Return (x, y) of the center of cell containing provided text 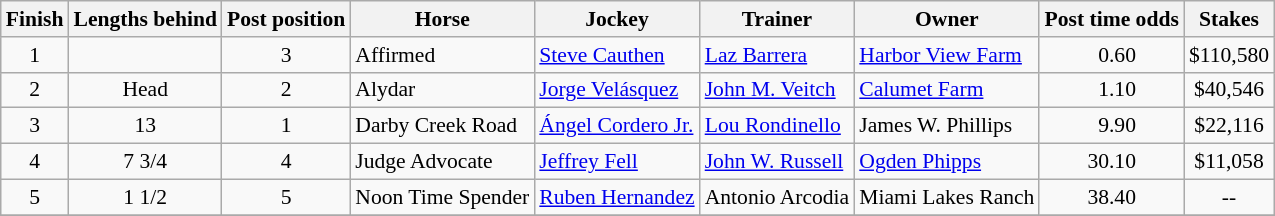
7 3/4 (144, 162)
38.40 (1111, 197)
Finish (35, 19)
Noon Time Spender (442, 197)
Judge Advocate (442, 162)
Horse (442, 19)
0.60 (1111, 55)
Laz Barrera (778, 55)
John M. Veitch (778, 90)
$11,058 (1229, 162)
Harbor View Farm (946, 55)
Ruben Hernandez (616, 197)
Jockey (616, 19)
Ogden Phipps (946, 162)
1 1/2 (144, 197)
James W. Phillips (946, 126)
Post position (286, 19)
9.90 (1111, 126)
-- (1229, 197)
Owner (946, 19)
Alydar (442, 90)
Steve Cauthen (616, 55)
Post time odds (1111, 19)
Jeffrey Fell (616, 162)
$110,580 (1229, 55)
Trainer (778, 19)
30.10 (1111, 162)
Jorge Velásquez (616, 90)
$22,116 (1229, 126)
Head (144, 90)
Lengths behind (144, 19)
13 (144, 126)
Stakes (1229, 19)
Ángel Cordero Jr. (616, 126)
Calumet Farm (946, 90)
Miami Lakes Ranch (946, 197)
John W. Russell (778, 162)
Darby Creek Road (442, 126)
Antonio Arcodia (778, 197)
Affirmed (442, 55)
Lou Rondinello (778, 126)
$40,546 (1229, 90)
1.10 (1111, 90)
